Scan for the cell matching the given text and deliver its [X, Y] coordinate at center. 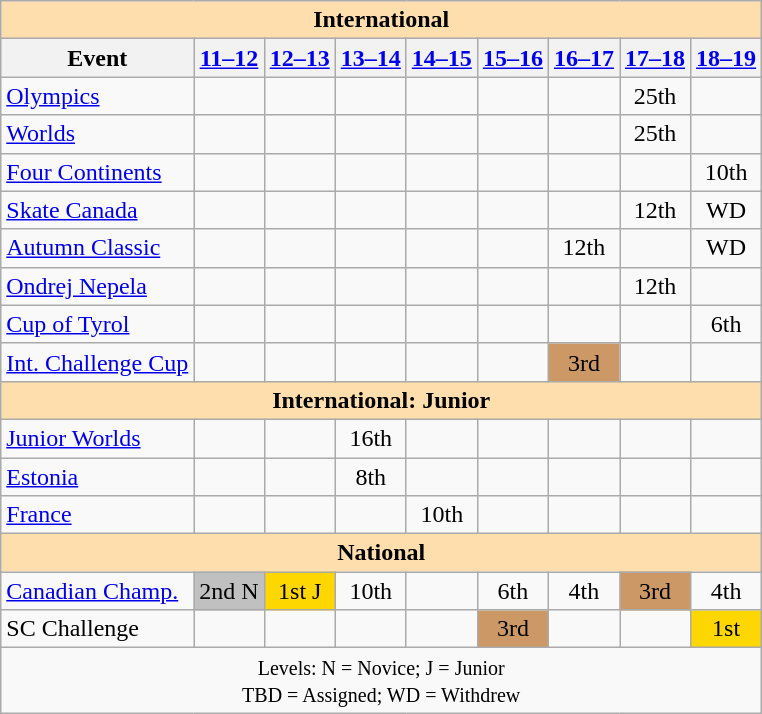
France [98, 515]
2nd N [229, 591]
Ondrej Nepela [98, 286]
8th [370, 477]
1st [726, 629]
17–18 [656, 58]
16–17 [584, 58]
SC Challenge [98, 629]
Olympics [98, 96]
Autumn Classic [98, 248]
Canadian Champ. [98, 591]
National [382, 553]
International: Junior [382, 400]
Four Continents [98, 172]
International [382, 20]
12–13 [300, 58]
Event [98, 58]
Int. Challenge Cup [98, 362]
18–19 [726, 58]
13–14 [370, 58]
14–15 [442, 58]
15–16 [512, 58]
Cup of Tyrol [98, 324]
11–12 [229, 58]
16th [370, 438]
Estonia [98, 477]
Skate Canada [98, 210]
1st J [300, 591]
Levels: N = Novice; J = Junior TBD = Assigned; WD = Withdrew [382, 680]
Worlds [98, 134]
Junior Worlds [98, 438]
